Extract the [x, y] coordinate from the center of the cell holding the provided text.  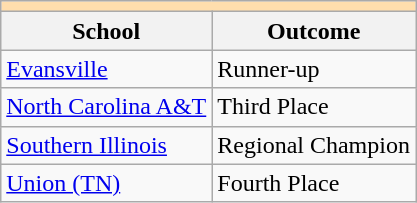
Fourth Place [314, 183]
Evansville [106, 69]
Southern Illinois [106, 145]
Union (TN) [106, 183]
Regional Champion [314, 145]
Third Place [314, 107]
Outcome [314, 31]
Runner-up [314, 69]
North Carolina A&T [106, 107]
School [106, 31]
